For the text-containing cell, return its midpoint in (x, y) coordinate format. 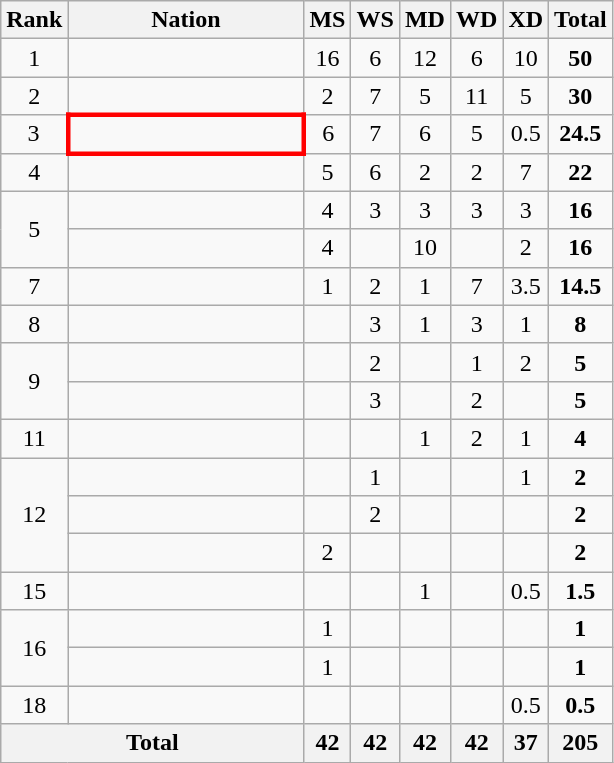
205 (581, 743)
14.5 (581, 286)
18 (34, 705)
15 (34, 591)
3.5 (526, 286)
XD (526, 20)
22 (581, 172)
24.5 (581, 134)
Rank (34, 20)
WD (476, 20)
1.5 (581, 591)
MD (424, 20)
Nation (186, 20)
MS (328, 20)
50 (581, 58)
37 (526, 743)
9 (34, 381)
WS (375, 20)
30 (581, 96)
